Output the (x, y) coordinate of the center of the cell containing the given text.  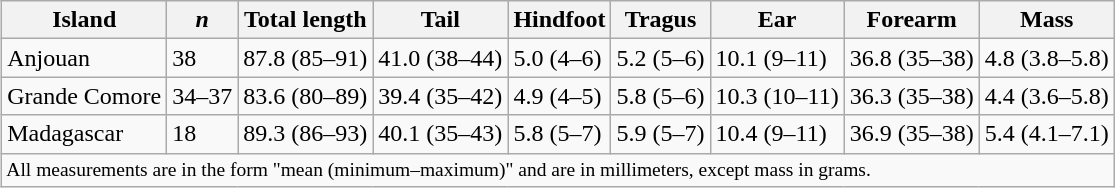
36.3 (35–38) (912, 96)
Tragus (660, 20)
All measurements are in the form "mean (minimum–maximum)" and are in millimeters, except mass in grams. (558, 170)
4.4 (3.6–5.8) (1046, 96)
10.1 (9–11) (777, 58)
10.4 (9–11) (777, 134)
83.6 (80–89) (306, 96)
Island (84, 20)
38 (202, 58)
Anjouan (84, 58)
Hindfoot (560, 20)
10.3 (10–11) (777, 96)
Tail (440, 20)
34–37 (202, 96)
36.8 (35–38) (912, 58)
Madagascar (84, 134)
Total length (306, 20)
89.3 (86–93) (306, 134)
5.0 (4–6) (560, 58)
18 (202, 134)
Ear (777, 20)
5.8 (5–7) (560, 134)
39.4 (35–42) (440, 96)
Mass (1046, 20)
Grande Comore (84, 96)
87.8 (85–91) (306, 58)
36.9 (35–38) (912, 134)
40.1 (35–43) (440, 134)
n (202, 20)
Forearm (912, 20)
4.8 (3.8–5.8) (1046, 58)
5.4 (4.1–7.1) (1046, 134)
5.9 (5–7) (660, 134)
4.9 (4–5) (560, 96)
5.2 (5–6) (660, 58)
5.8 (5–6) (660, 96)
41.0 (38–44) (440, 58)
